Return (X, Y) of the center of cell containing provided text 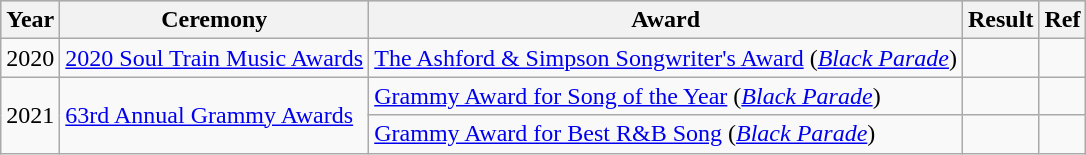
63rd Annual Grammy Awards (214, 115)
Year (30, 20)
Result (1001, 20)
Ref (1062, 20)
Award (666, 20)
Grammy Award for Best R&B Song (Black Parade) (666, 134)
The Ashford & Simpson Songwriter's Award (Black Parade) (666, 58)
2020 (30, 58)
Ceremony (214, 20)
2021 (30, 115)
Grammy Award for Song of the Year (Black Parade) (666, 96)
2020 Soul Train Music Awards (214, 58)
